Detect which cell encompasses the target text, then output its (X, Y) center coordinate. 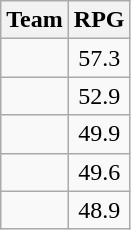
48.9 (99, 210)
52.9 (99, 96)
RPG (99, 20)
Team (35, 20)
57.3 (99, 58)
49.6 (99, 172)
49.9 (99, 134)
